Locate the cell with the specified text and output its [X, Y] center coordinate. 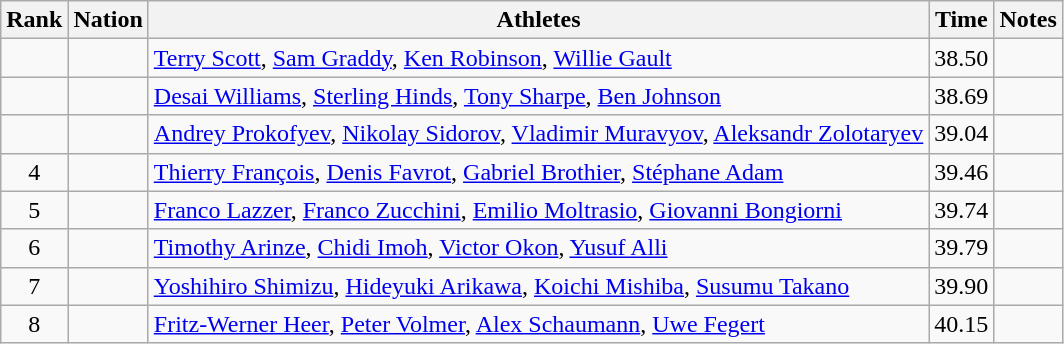
Yoshihiro Shimizu, Hideyuki Arikawa, Koichi Mishiba, Susumu Takano [538, 286]
39.74 [962, 210]
Timothy Arinze, Chidi Imoh, Victor Okon, Yusuf Alli [538, 248]
Notes [1028, 20]
Time [962, 20]
Fritz-Werner Heer, Peter Volmer, Alex Schaumann, Uwe Fegert [538, 324]
4 [34, 172]
Desai Williams, Sterling Hinds, Tony Sharpe, Ben Johnson [538, 96]
Nation [108, 20]
39.46 [962, 172]
Andrey Prokofyev, Nikolay Sidorov, Vladimir Muravyov, Aleksandr Zolotaryev [538, 134]
7 [34, 286]
40.15 [962, 324]
39.79 [962, 248]
Franco Lazzer, Franco Zucchini, Emilio Moltrasio, Giovanni Bongiorni [538, 210]
39.04 [962, 134]
Rank [34, 20]
6 [34, 248]
8 [34, 324]
38.69 [962, 96]
Thierry François, Denis Favrot, Gabriel Brothier, Stéphane Adam [538, 172]
Terry Scott, Sam Graddy, Ken Robinson, Willie Gault [538, 58]
38.50 [962, 58]
39.90 [962, 286]
Athletes [538, 20]
5 [34, 210]
